Search for the cell housing the specified text and yield its [x, y] center coordinate. 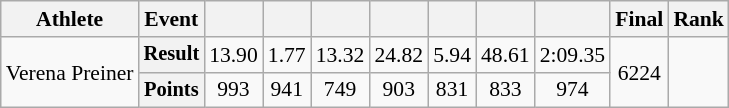
Points [172, 90]
1.77 [287, 55]
903 [398, 90]
6224 [639, 72]
974 [572, 90]
Rank [698, 19]
941 [287, 90]
749 [340, 90]
993 [234, 90]
24.82 [398, 55]
Event [172, 19]
833 [506, 90]
Athlete [70, 19]
5.94 [452, 55]
2:09.35 [572, 55]
Verena Preiner [70, 72]
Final [639, 19]
13.90 [234, 55]
48.61 [506, 55]
13.32 [340, 55]
Result [172, 55]
831 [452, 90]
